Pinpoint the cell where the given text exists, returning its [X, Y] midpoint coordinate. 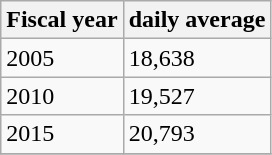
18,638 [197, 58]
2015 [62, 134]
daily average [197, 20]
2005 [62, 58]
20,793 [197, 134]
Fiscal year [62, 20]
19,527 [197, 96]
2010 [62, 96]
